Identify which cell holds the provided text, then report its (x, y) central coordinate. 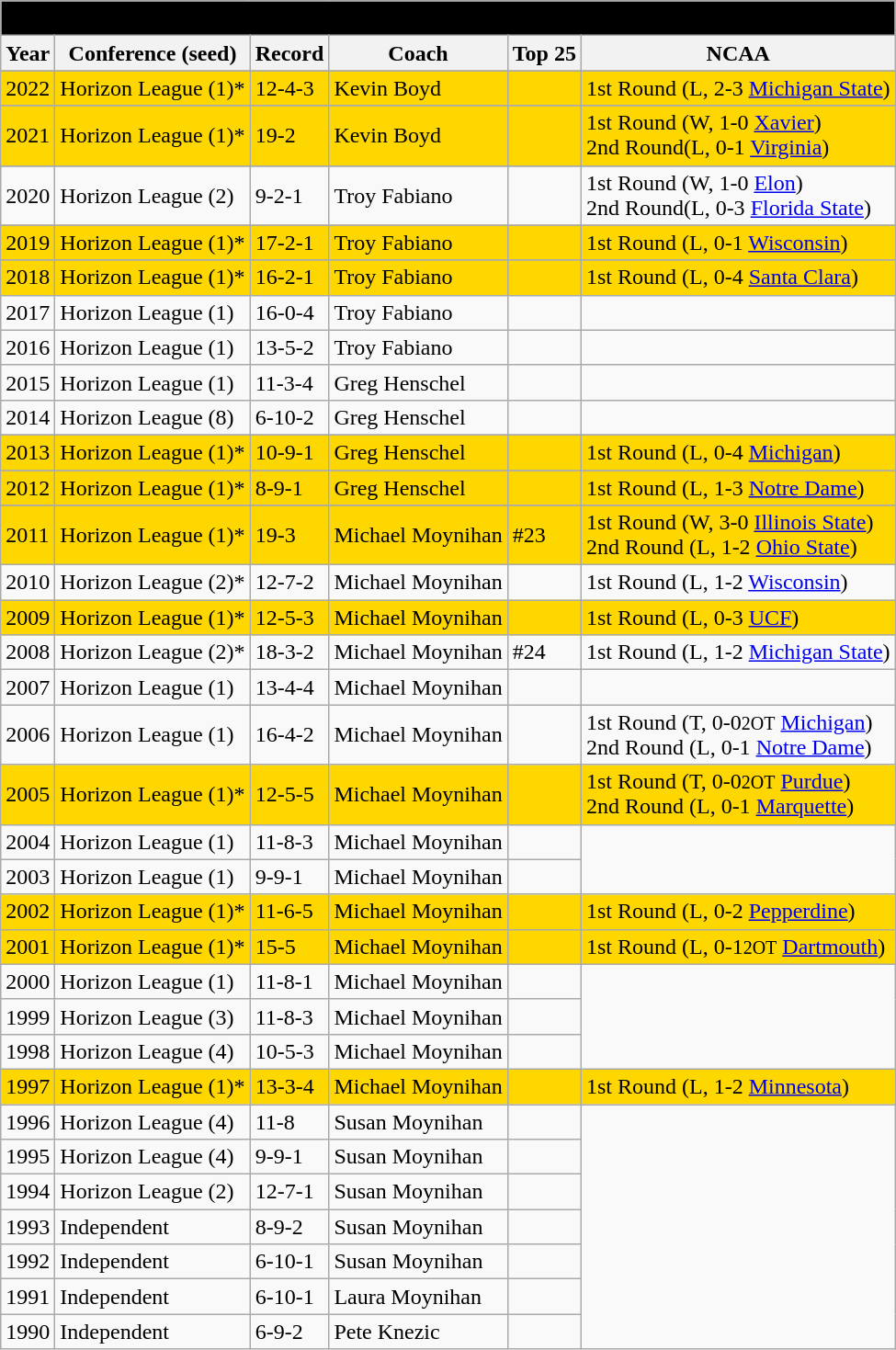
2001 (28, 947)
1991 (28, 1297)
11-6-5 (289, 912)
11-3-4 (289, 382)
15-5 (289, 947)
2018 (28, 278)
1996 (28, 1122)
Horizon League (8) (153, 417)
2010 (28, 583)
2009 (28, 618)
12-4-3 (289, 88)
2022 (28, 88)
NCAA (738, 53)
19-3 (289, 535)
1st Round (L, 1-3 Notre Dame) (738, 488)
#24 (544, 652)
2013 (28, 452)
16-4-2 (289, 735)
12-5-5 (289, 794)
13-3-4 (289, 1086)
11-8-1 (289, 981)
1st Round (L, 1-2 Minnesota) (738, 1086)
#23 (544, 535)
2011 (28, 535)
1st Round (T, 0-02OT Michigan)2nd Round (L, 0-1 Notre Dame) (738, 735)
12-7-2 (289, 583)
1992 (28, 1262)
2021 (28, 136)
2004 (28, 842)
Laura Moynihan (418, 1297)
1st Round (L, 0-3 UCF) (738, 618)
1st Round (L, 0-1 Wisconsin) (738, 243)
2008 (28, 652)
8-9-1 (289, 488)
Conference (seed) (153, 53)
1st Round (L, 0-2 Pepperdine) (738, 912)
10-5-3 (289, 1051)
1st Round (L, 0-12OT Dartmouth) (738, 947)
2005 (28, 794)
Top 25 (544, 53)
Milwaukee Panthers (448, 18)
13-4-4 (289, 687)
2002 (28, 912)
1st Round (L, 2-3 Michigan State) (738, 88)
16-2-1 (289, 278)
17-2-1 (289, 243)
Record (289, 53)
11-8 (289, 1122)
1994 (28, 1192)
2016 (28, 347)
1st Round (W, 3-0 Illinois State)2nd Round (L, 1-2 Ohio State) (738, 535)
10-9-1 (289, 452)
12-7-1 (289, 1192)
2007 (28, 687)
9-2-1 (289, 195)
1st Round (T, 0-02OT Purdue)2nd Round (L, 0-1 Marquette) (738, 794)
19-2 (289, 136)
13-5-2 (289, 347)
1st Round (L, 1-2 Michigan State) (738, 652)
Year (28, 53)
2020 (28, 195)
1st Round (W, 1-0 Xavier)2nd Round(L, 0-1 Virginia) (738, 136)
1st Round (L, 1-2 Wisconsin) (738, 583)
16-0-4 (289, 312)
2006 (28, 735)
1st Round (L, 0-4 Michigan) (738, 452)
2017 (28, 312)
1st Round (W, 1-0 Elon)2nd Round(L, 0-3 Florida State) (738, 195)
1993 (28, 1227)
Horizon League (3) (153, 1016)
1999 (28, 1016)
2000 (28, 981)
2014 (28, 417)
2015 (28, 382)
6-9-2 (289, 1332)
2012 (28, 488)
18-3-2 (289, 652)
12-5-3 (289, 618)
2003 (28, 877)
8-9-2 (289, 1227)
Coach (418, 53)
1995 (28, 1157)
1st Round (L, 0-4 Santa Clara) (738, 278)
1990 (28, 1332)
1998 (28, 1051)
2019 (28, 243)
Pete Knezic (418, 1332)
1997 (28, 1086)
6-10-2 (289, 417)
